From the cell containing the given text, extract its center point as (x, y) coordinate. 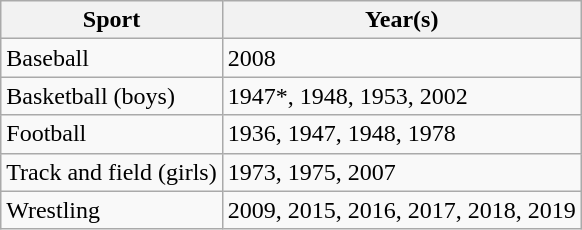
Year(s) (402, 20)
2008 (402, 58)
Baseball (112, 58)
Sport (112, 20)
1947*, 1948, 1953, 2002 (402, 96)
2009, 2015, 2016, 2017, 2018, 2019 (402, 210)
Wrestling (112, 210)
Football (112, 134)
1973, 1975, 2007 (402, 172)
1936, 1947, 1948, 1978 (402, 134)
Basketball (boys) (112, 96)
Track and field (girls) (112, 172)
